Identify which cell holds the provided text, then report its [X, Y] central coordinate. 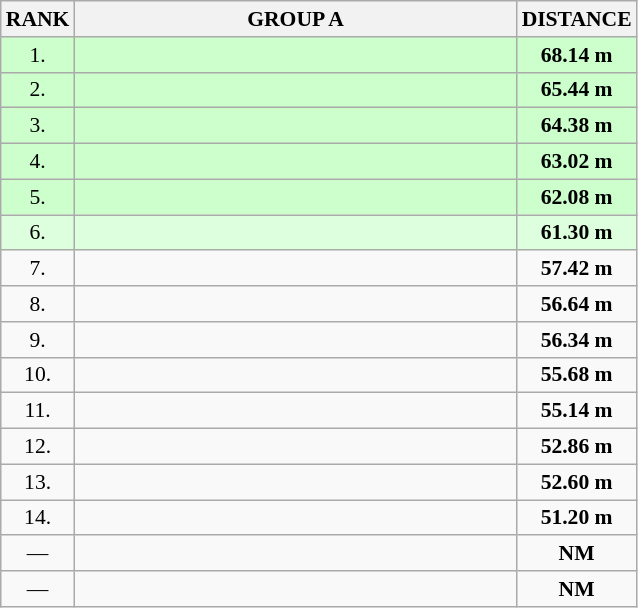
12. [38, 447]
65.44 m [577, 90]
DISTANCE [577, 19]
5. [38, 197]
9. [38, 340]
57.42 m [577, 269]
52.60 m [577, 482]
55.68 m [577, 375]
64.38 m [577, 126]
68.14 m [577, 55]
1. [38, 55]
2. [38, 90]
RANK [38, 19]
10. [38, 375]
7. [38, 269]
14. [38, 518]
63.02 m [577, 162]
61.30 m [577, 233]
55.14 m [577, 411]
56.34 m [577, 340]
GROUP A [295, 19]
11. [38, 411]
6. [38, 233]
13. [38, 482]
56.64 m [577, 304]
8. [38, 304]
52.86 m [577, 447]
4. [38, 162]
3. [38, 126]
51.20 m [577, 518]
62.08 m [577, 197]
